Provide the (x, y) coordinate of the cell's center where the given text is located.  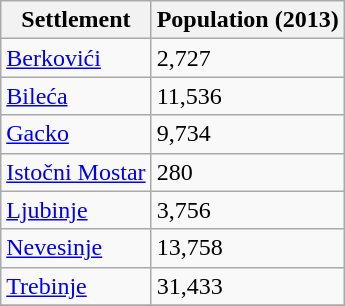
Bileća (76, 96)
3,756 (248, 210)
2,727 (248, 58)
Nevesinje (76, 248)
Ljubinje (76, 210)
31,433 (248, 286)
13,758 (248, 248)
11,536 (248, 96)
Gacko (76, 134)
Berkovići (76, 58)
Settlement (76, 20)
Population (2013) (248, 20)
Istočni Mostar (76, 172)
Trebinje (76, 286)
9,734 (248, 134)
280 (248, 172)
